Pinpoint the cell where the given text exists, returning its [X, Y] midpoint coordinate. 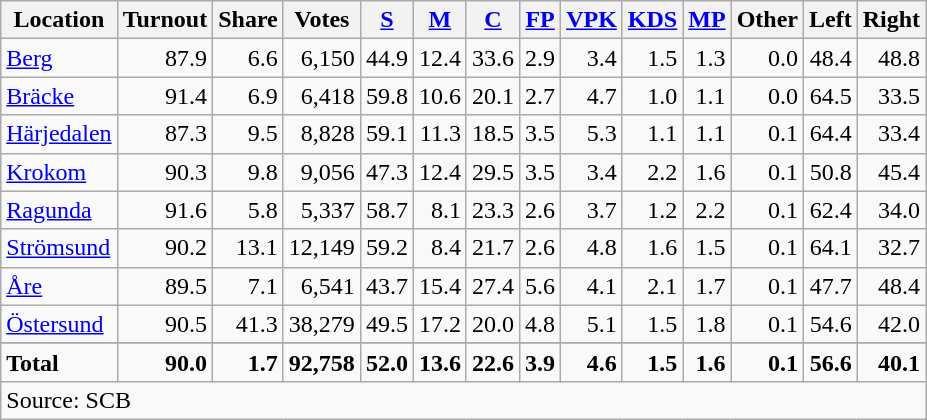
91.6 [165, 210]
47.3 [386, 172]
90.5 [165, 324]
5.1 [592, 324]
FP [540, 20]
90.3 [165, 172]
Berg [59, 58]
87.3 [165, 134]
89.5 [165, 286]
6.6 [248, 58]
64.5 [831, 96]
10.6 [440, 96]
M [440, 20]
2.7 [540, 96]
VPK [592, 20]
44.9 [386, 58]
Ragunda [59, 210]
54.6 [831, 324]
6,150 [322, 58]
92,758 [322, 362]
34.0 [891, 210]
49.5 [386, 324]
50.8 [831, 172]
59.8 [386, 96]
4.1 [592, 286]
5.3 [592, 134]
1.3 [707, 58]
S [386, 20]
Right [891, 20]
64.4 [831, 134]
8.4 [440, 248]
17.2 [440, 324]
Total [59, 362]
15.4 [440, 286]
5,337 [322, 210]
22.6 [492, 362]
4.6 [592, 362]
47.7 [831, 286]
Votes [322, 20]
38,279 [322, 324]
43.7 [386, 286]
9.5 [248, 134]
62.4 [831, 210]
56.6 [831, 362]
5.8 [248, 210]
Location [59, 20]
23.3 [492, 210]
59.1 [386, 134]
42.0 [891, 324]
32.7 [891, 248]
1.0 [652, 96]
12,149 [322, 248]
2.1 [652, 286]
21.7 [492, 248]
20.0 [492, 324]
MP [707, 20]
64.1 [831, 248]
Other [767, 20]
6.9 [248, 96]
45.4 [891, 172]
7.1 [248, 286]
11.3 [440, 134]
3.9 [540, 362]
87.9 [165, 58]
Source: SCB [464, 400]
6,418 [322, 96]
90.0 [165, 362]
9.8 [248, 172]
91.4 [165, 96]
C [492, 20]
20.1 [492, 96]
4.7 [592, 96]
18.5 [492, 134]
Left [831, 20]
33.6 [492, 58]
58.7 [386, 210]
59.2 [386, 248]
33.4 [891, 134]
Härjedalen [59, 134]
8,828 [322, 134]
33.5 [891, 96]
1.8 [707, 324]
48.8 [891, 58]
Bräcke [59, 96]
Strömsund [59, 248]
13.6 [440, 362]
27.4 [492, 286]
Åre [59, 286]
8.1 [440, 210]
KDS [652, 20]
52.0 [386, 362]
Turnout [165, 20]
2.9 [540, 58]
5.6 [540, 286]
41.3 [248, 324]
6,541 [322, 286]
Krokom [59, 172]
13.1 [248, 248]
Östersund [59, 324]
9,056 [322, 172]
90.2 [165, 248]
Share [248, 20]
3.7 [592, 210]
29.5 [492, 172]
1.2 [652, 210]
40.1 [891, 362]
